From the cell containing the given text, extract its center point as [x, y] coordinate. 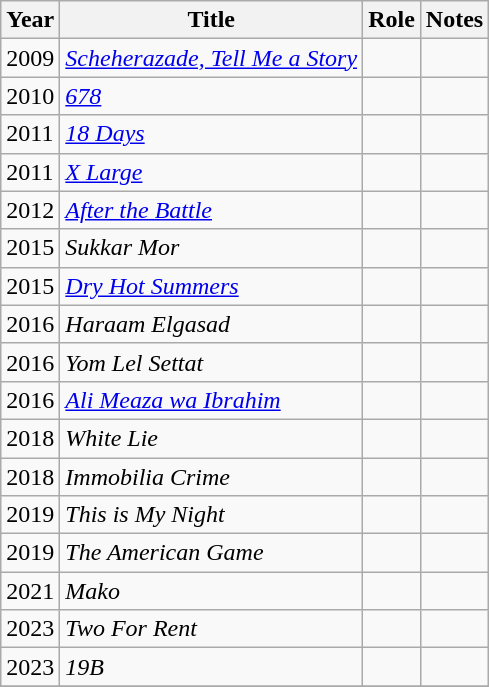
Immobilia Crime [212, 477]
This is My Night [212, 515]
The American Game [212, 553]
Two For Rent [212, 629]
2021 [30, 591]
Year [30, 20]
678 [212, 96]
19B [212, 667]
After the Battle [212, 210]
Notes [454, 20]
Mako [212, 591]
2010 [30, 96]
White Lie [212, 438]
2009 [30, 58]
Yom Lel Settat [212, 362]
18 Days [212, 134]
Title [212, 20]
Dry Hot Summers [212, 286]
Role [392, 20]
Haraam Elgasad [212, 324]
2012 [30, 210]
Scheherazade, Tell Me a Story [212, 58]
X Large [212, 172]
Sukkar Mor [212, 248]
Ali Meaza wa Ibrahim [212, 400]
